From the cell containing the given text, extract its center point as [X, Y] coordinate. 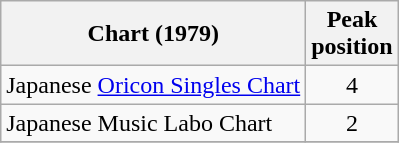
Japanese Oricon Singles Chart [154, 85]
2 [352, 123]
4 [352, 85]
Chart (1979) [154, 34]
Japanese Music Labo Chart [154, 123]
Peakposition [352, 34]
